Search for the cell housing the specified text and yield its [X, Y] center coordinate. 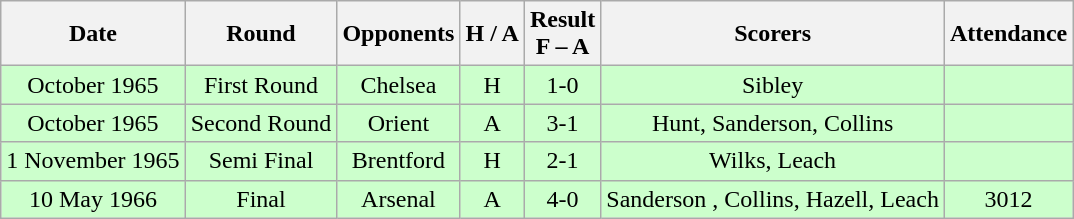
Date [93, 34]
H / A [492, 34]
4-0 [562, 199]
Arsenal [398, 199]
1-0 [562, 85]
10 May 1966 [93, 199]
1 November 1965 [93, 161]
Hunt, Sanderson, Collins [773, 123]
Orient [398, 123]
Final [261, 199]
Chelsea [398, 85]
First Round [261, 85]
Semi Final [261, 161]
Opponents [398, 34]
Sibley [773, 85]
Round [261, 34]
2-1 [562, 161]
Attendance [1008, 34]
Sanderson , Collins, Hazell, Leach [773, 199]
Second Round [261, 123]
3-1 [562, 123]
Brentford [398, 161]
Scorers [773, 34]
Wilks, Leach [773, 161]
ResultF – A [562, 34]
3012 [1008, 199]
